Pinpoint the cell where the given text exists, returning its (X, Y) midpoint coordinate. 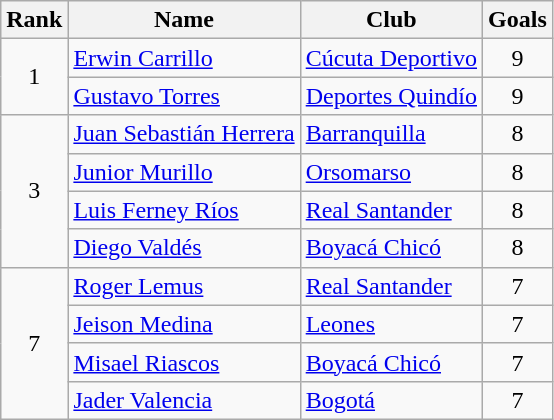
Bogotá (391, 400)
Junior Murillo (184, 172)
Club (391, 20)
Jader Valencia (184, 400)
Rank (34, 20)
Gustavo Torres (184, 96)
Deportes Quindío (391, 96)
Diego Valdés (184, 248)
1 (34, 77)
Goals (518, 20)
Name (184, 20)
3 (34, 191)
Orsomarso (391, 172)
Leones (391, 324)
Juan Sebastián Herrera (184, 134)
Roger Lemus (184, 286)
Jeison Medina (184, 324)
Cúcuta Deportivo (391, 58)
Barranquilla (391, 134)
Erwin Carrillo (184, 58)
Luis Ferney Ríos (184, 210)
Misael Riascos (184, 362)
